Locate the cell with the specified text and output its (X, Y) center coordinate. 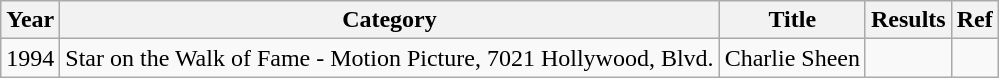
Charlie Sheen (792, 58)
Ref (974, 20)
1994 (30, 58)
Category (390, 20)
Year (30, 20)
Results (908, 20)
Star on the Walk of Fame - Motion Picture, 7021 Hollywood, Blvd. (390, 58)
Title (792, 20)
